Find where the given text appears and provide that cell's center as (x, y) coordinate. 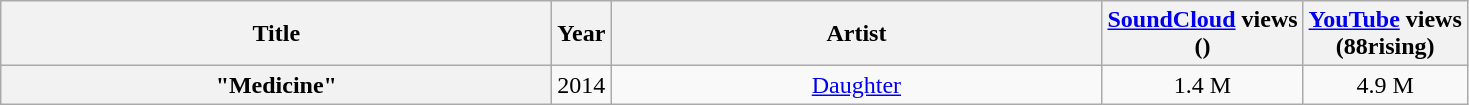
YouTube views(88rising) (1385, 34)
Year (582, 34)
"Medicine" (276, 85)
Daughter (856, 85)
4.9 M (1385, 85)
Artist (856, 34)
SoundCloud views() (1202, 34)
2014 (582, 85)
Title (276, 34)
1.4 M (1202, 85)
